Return (x, y) of the center of cell containing provided text 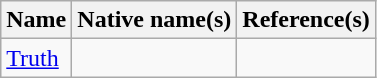
Truth (36, 58)
Native name(s) (154, 20)
Reference(s) (306, 20)
Name (36, 20)
